Identify which cell holds the provided text, then report its (X, Y) central coordinate. 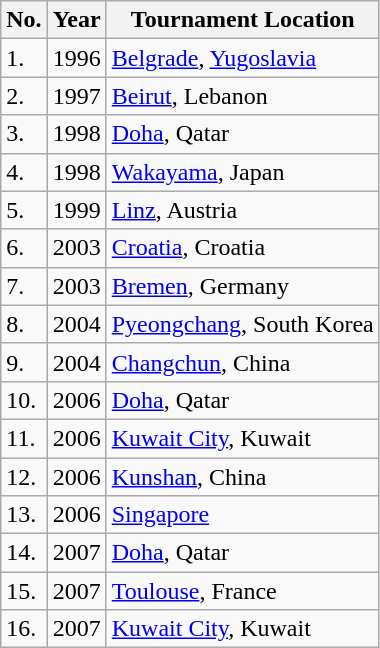
8. (24, 324)
Belgrade, Yugoslavia (242, 58)
Pyeongchang, South Korea (242, 324)
Bremen, Germany (242, 286)
3. (24, 134)
Linz, Austria (242, 210)
Singapore (242, 515)
7. (24, 286)
1999 (76, 210)
1. (24, 58)
4. (24, 172)
Wakayama, Japan (242, 172)
12. (24, 477)
14. (24, 553)
Beirut, Lebanon (242, 96)
10. (24, 400)
Tournament Location (242, 20)
11. (24, 438)
6. (24, 248)
Year (76, 20)
1996 (76, 58)
Toulouse, France (242, 591)
Croatia, Croatia (242, 248)
9. (24, 362)
16. (24, 629)
1997 (76, 96)
Kunshan, China (242, 477)
5. (24, 210)
2. (24, 96)
15. (24, 591)
Changchun, China (242, 362)
13. (24, 515)
No. (24, 20)
